Return the [x, y] coordinate for the center point of the cell that contains the specified text.  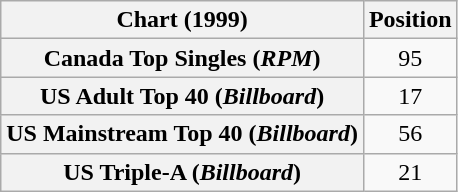
US Mainstream Top 40 (Billboard) [182, 134]
US Triple-A (Billboard) [182, 172]
17 [410, 96]
Canada Top Singles (RPM) [182, 58]
21 [410, 172]
US Adult Top 40 (Billboard) [182, 96]
Chart (1999) [182, 20]
95 [410, 58]
Position [410, 20]
56 [410, 134]
